Identify which cell holds the provided text, then report its (X, Y) central coordinate. 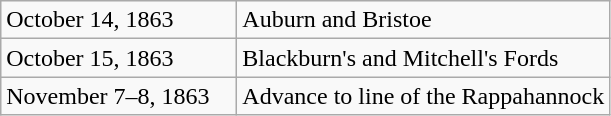
Auburn and Bristoe (424, 20)
Blackburn's and Mitchell's Fords (424, 58)
November 7–8, 1863 (119, 96)
October 14, 1863 (119, 20)
Advance to line of the Rappahannock (424, 96)
October 15, 1863 (119, 58)
